Identify which cell holds the provided text, then report its [x, y] central coordinate. 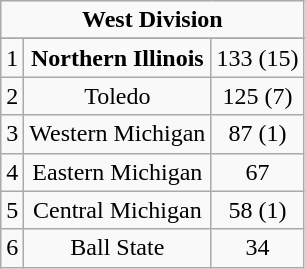
1 [12, 58]
58 (1) [258, 210]
Central Michigan [118, 210]
Toledo [118, 96]
Ball State [118, 248]
6 [12, 248]
133 (15) [258, 58]
Eastern Michigan [118, 172]
87 (1) [258, 134]
2 [12, 96]
3 [12, 134]
Northern Illinois [118, 58]
67 [258, 172]
Western Michigan [118, 134]
125 (7) [258, 96]
5 [12, 210]
West Division [152, 20]
4 [12, 172]
34 [258, 248]
